Locate the cell with the specified text and output its [X, Y] center coordinate. 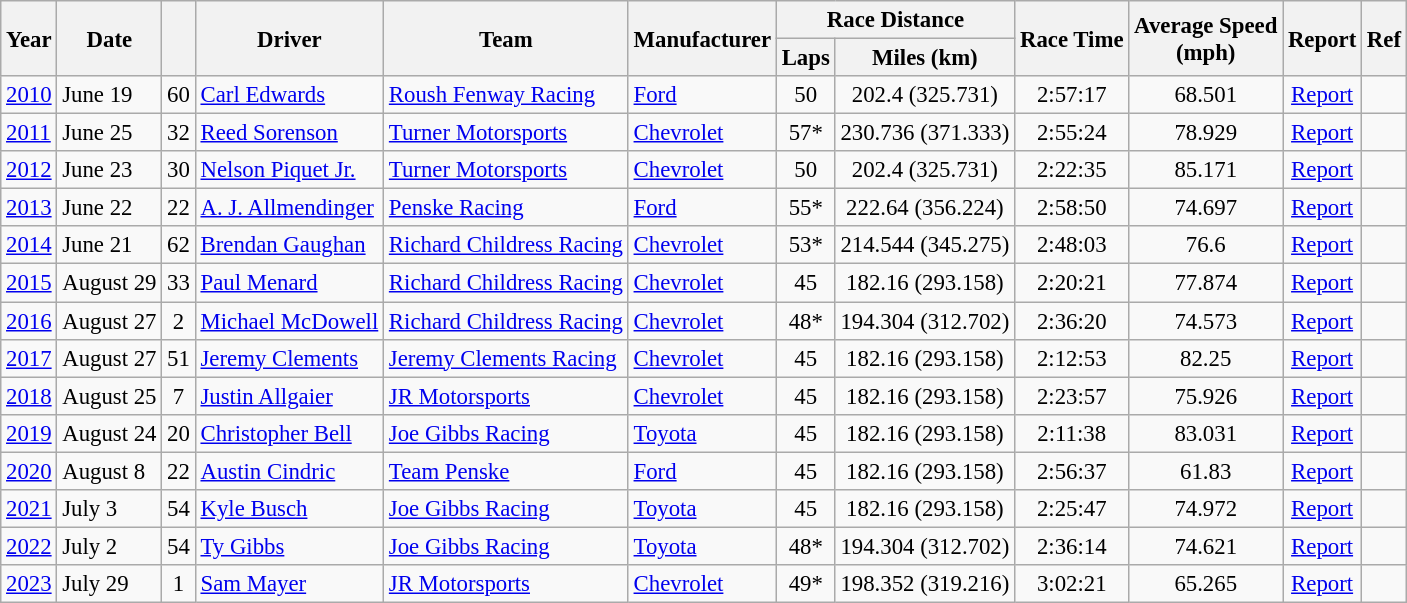
2:11:38 [1072, 433]
June 19 [110, 95]
Team [506, 38]
Year [29, 38]
Manufacturer [702, 38]
June 25 [110, 133]
2:36:14 [1072, 546]
78.929 [1206, 133]
2:20:21 [1072, 283]
June 22 [110, 208]
85.171 [1206, 170]
July 2 [110, 546]
2019 [29, 433]
49* [806, 584]
Miles (km) [925, 58]
Average Speed(mph) [1206, 38]
Nelson Piquet Jr. [289, 170]
August 8 [110, 471]
2:36:20 [1072, 321]
Team Penske [506, 471]
August 29 [110, 283]
Christopher Bell [289, 433]
7 [178, 396]
65.265 [1206, 584]
74.573 [1206, 321]
2:25:47 [1072, 509]
2020 [29, 471]
2016 [29, 321]
Jeremy Clements Racing [506, 358]
Laps [806, 58]
Race Time [1072, 38]
77.874 [1206, 283]
2:56:37 [1072, 471]
Brendan Gaughan [289, 245]
2015 [29, 283]
2 [178, 321]
Roush Fenway Racing [506, 95]
3:02:21 [1072, 584]
2:57:17 [1072, 95]
2:58:50 [1072, 208]
2014 [29, 245]
2:55:24 [1072, 133]
74.697 [1206, 208]
Race Distance [895, 20]
214.544 (345.275) [925, 245]
Kyle Busch [289, 509]
Penske Racing [506, 208]
August 25 [110, 396]
32 [178, 133]
33 [178, 283]
230.736 (371.333) [925, 133]
60 [178, 95]
74.621 [1206, 546]
74.972 [1206, 509]
198.352 (319.216) [925, 584]
20 [178, 433]
2022 [29, 546]
222.64 (356.224) [925, 208]
Austin Cindric [289, 471]
51 [178, 358]
82.25 [1206, 358]
75.926 [1206, 396]
62 [178, 245]
2021 [29, 509]
Ty Gibbs [289, 546]
2:12:53 [1072, 358]
A. J. Allmendinger [289, 208]
1 [178, 584]
2:48:03 [1072, 245]
76.6 [1206, 245]
2012 [29, 170]
2:23:57 [1072, 396]
2013 [29, 208]
August 24 [110, 433]
Reed Sorenson [289, 133]
2010 [29, 95]
30 [178, 170]
55* [806, 208]
2011 [29, 133]
2018 [29, 396]
June 23 [110, 170]
2:22:35 [1072, 170]
57* [806, 133]
Michael McDowell [289, 321]
83.031 [1206, 433]
68.501 [1206, 95]
Sam Mayer [289, 584]
June 21 [110, 245]
2017 [29, 358]
Carl Edwards [289, 95]
Ref [1384, 38]
July 29 [110, 584]
Driver [289, 38]
July 3 [110, 509]
61.83 [1206, 471]
Date [110, 38]
2023 [29, 584]
53* [806, 245]
Justin Allgaier [289, 396]
Jeremy Clements [289, 358]
Paul Menard [289, 283]
